Determine the (x, y) coordinate at the center of the cell enclosing the given text.  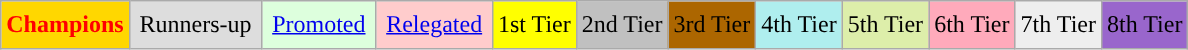
4th Tier (799, 25)
1st Tier (534, 25)
2nd Tier (622, 25)
8th Tier (1144, 25)
Promoted (319, 25)
3rd Tier (712, 25)
Champions (65, 25)
7th Tier (1058, 25)
6th Tier (972, 25)
Relegated (434, 25)
5th Tier (885, 25)
Runners-up (196, 25)
